Return (X, Y) of the center of cell containing provided text 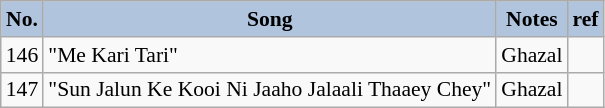
Notes (532, 19)
147 (22, 90)
Song (270, 19)
"Sun Jalun Ke Kooi Ni Jaaho Jalaali Thaaey Chey" (270, 90)
No. (22, 19)
146 (22, 55)
ref (585, 19)
"Me Kari Tari" (270, 55)
